Output the (X, Y) coordinate of the center of the cell containing the given text.  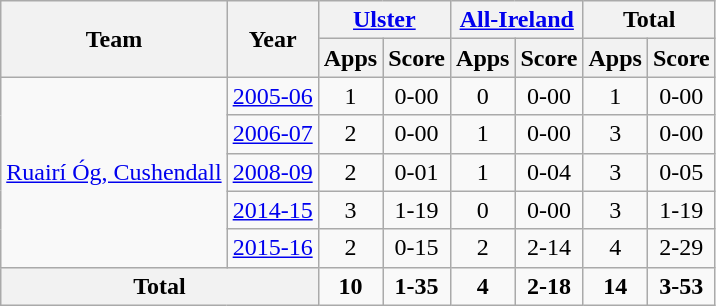
2014-15 (272, 210)
2005-06 (272, 96)
14 (615, 286)
Ruairí Óg, Cushendall (114, 172)
2-29 (681, 248)
10 (350, 286)
2-18 (549, 286)
0-01 (417, 172)
2-14 (549, 248)
1-35 (417, 286)
2008-09 (272, 172)
All-Ireland (517, 20)
0-04 (549, 172)
3-53 (681, 286)
2015-16 (272, 248)
Year (272, 39)
Ulster (384, 20)
2006-07 (272, 134)
0-15 (417, 248)
0-05 (681, 172)
Team (114, 39)
